Find where the given text appears and provide that cell's center as [x, y] coordinate. 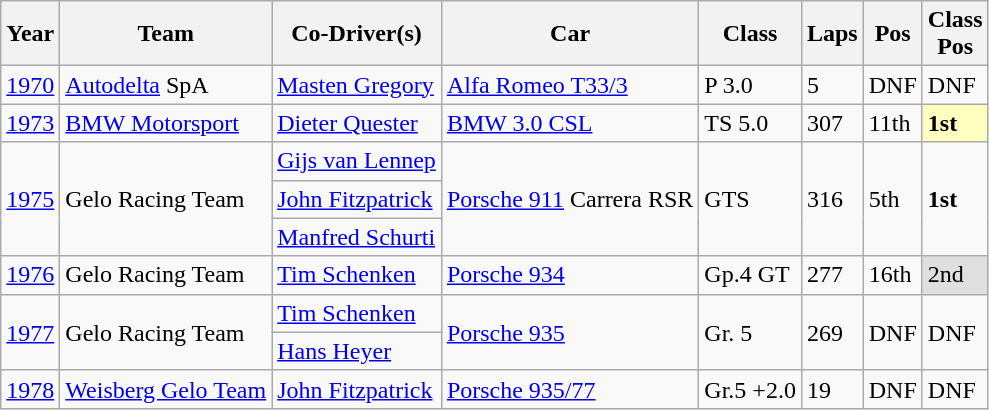
Year [30, 34]
19 [832, 389]
11th [892, 123]
Porsche 935 [570, 332]
Gr. 5 [750, 332]
1975 [30, 199]
TS 5.0 [750, 123]
307 [832, 123]
5 [832, 85]
1976 [30, 275]
Gijs van Lennep [357, 161]
Masten Gregory [357, 85]
1978 [30, 389]
316 [832, 199]
Hans Heyer [357, 351]
Pos [892, 34]
BMW Motorsport [166, 123]
P 3.0 [750, 85]
5th [892, 199]
Autodelta SpA [166, 85]
BMW 3.0 CSL [570, 123]
Porsche 934 [570, 275]
Car [570, 34]
Weisberg Gelo Team [166, 389]
16th [892, 275]
Porsche 935/77 [570, 389]
269 [832, 332]
ClassPos [955, 34]
1973 [30, 123]
1970 [30, 85]
Team [166, 34]
Gp.4 GT [750, 275]
Co-Driver(s) [357, 34]
Alfa Romeo T33/3 [570, 85]
GTS [750, 199]
Gr.5 +2.0 [750, 389]
Porsche 911 Carrera RSR [570, 199]
277 [832, 275]
Manfred Schurti [357, 237]
Dieter Quester [357, 123]
2nd [955, 275]
Class [750, 34]
1977 [30, 332]
Laps [832, 34]
